Determine the [x, y] coordinate at the center of the cell enclosing the given text.  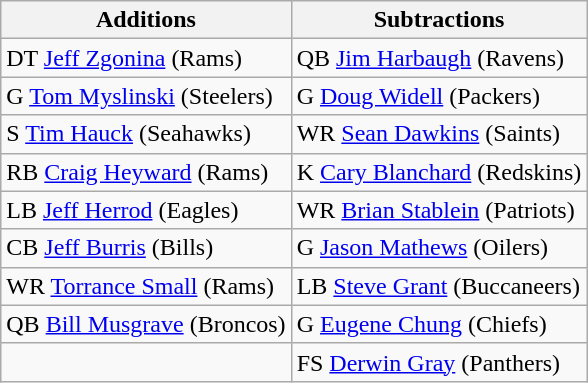
Additions [146, 20]
CB Jeff Burris (Bills) [146, 248]
K Cary Blanchard (Redskins) [439, 172]
Subtractions [439, 20]
LB Steve Grant (Buccaneers) [439, 286]
RB Craig Heyward (Rams) [146, 172]
QB Jim Harbaugh (Ravens) [439, 58]
QB Bill Musgrave (Broncos) [146, 324]
G Jason Mathews (Oilers) [439, 248]
FS Derwin Gray (Panthers) [439, 362]
DT Jeff Zgonina (Rams) [146, 58]
G Eugene Chung (Chiefs) [439, 324]
WR Sean Dawkins (Saints) [439, 134]
LB Jeff Herrod (Eagles) [146, 210]
G Tom Myslinski (Steelers) [146, 96]
G Doug Widell (Packers) [439, 96]
WR Brian Stablein (Patriots) [439, 210]
WR Torrance Small (Rams) [146, 286]
S Tim Hauck (Seahawks) [146, 134]
